Identify which cell holds the provided text, then report its [x, y] central coordinate. 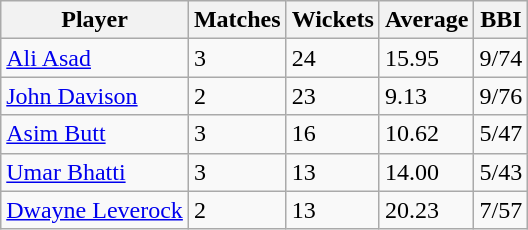
Player [95, 20]
9.13 [426, 96]
9/74 [501, 58]
7/57 [501, 210]
Wickets [332, 20]
5/47 [501, 134]
24 [332, 58]
BBI [501, 20]
14.00 [426, 172]
Matches [237, 20]
15.95 [426, 58]
Umar Bhatti [95, 172]
23 [332, 96]
10.62 [426, 134]
Dwayne Leverock [95, 210]
20.23 [426, 210]
16 [332, 134]
John Davison [95, 96]
9/76 [501, 96]
Ali Asad [95, 58]
Asim Butt [95, 134]
Average [426, 20]
5/43 [501, 172]
